Pinpoint the cell where the given text exists, returning its [X, Y] midpoint coordinate. 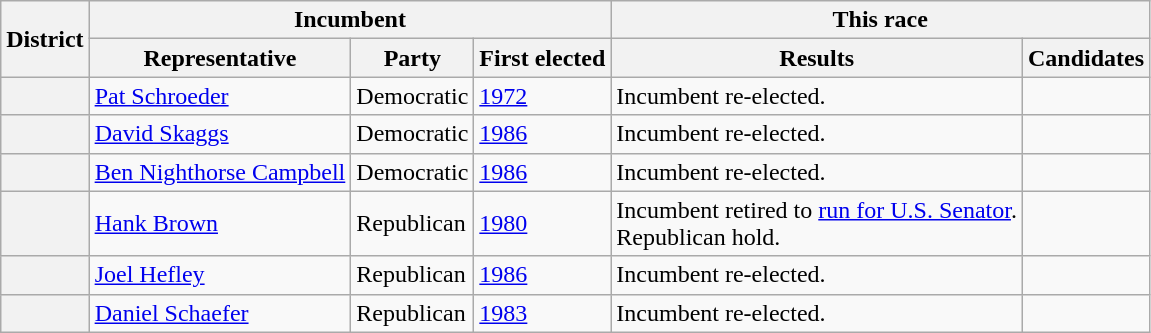
First elected [542, 58]
Candidates [1086, 58]
Pat Schroeder [220, 96]
David Skaggs [220, 134]
Hank Brown [220, 224]
Incumbent retired to run for U.S. Senator.Republican hold. [817, 224]
Incumbent [350, 20]
Daniel Schaefer [220, 313]
1983 [542, 313]
Party [412, 58]
Joel Hefley [220, 275]
This race [880, 20]
Representative [220, 58]
District [45, 39]
1980 [542, 224]
1972 [542, 96]
Results [817, 58]
Ben Nighthorse Campbell [220, 172]
